Find where the given text appears and provide that cell's center as [x, y] coordinate. 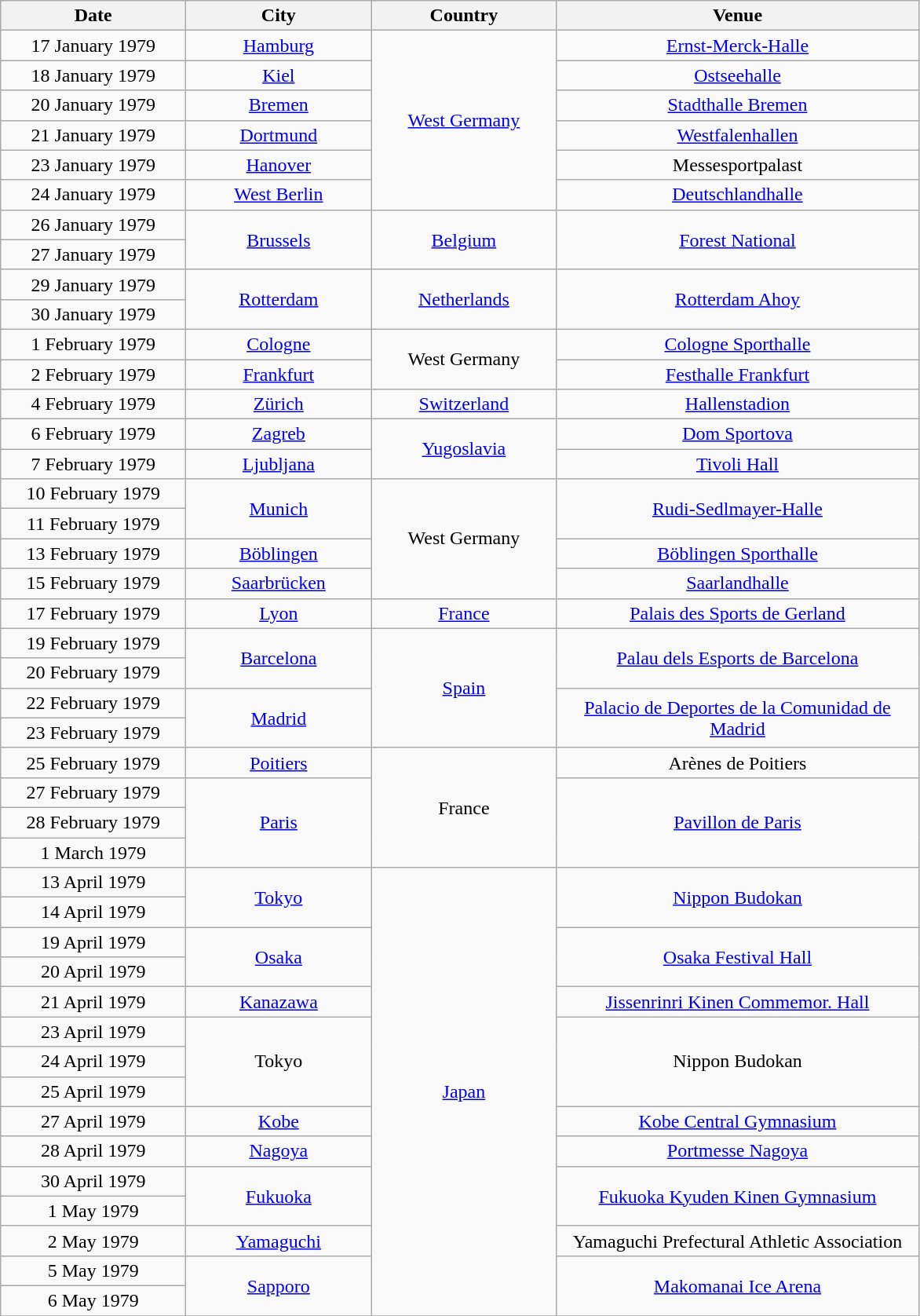
19 April 1979 [93, 942]
Dom Sportova [738, 434]
1 May 1979 [93, 1211]
17 January 1979 [93, 46]
Netherlands [464, 299]
Yamaguchi Prefectural Athletic Association [738, 1241]
23 April 1979 [93, 1032]
26 January 1979 [93, 225]
Fukuoka Kyuden Kinen Gymnasium [738, 1196]
11 February 1979 [93, 524]
Stadthalle Bremen [738, 105]
Cologne Sporthalle [738, 344]
21 April 1979 [93, 1002]
Tivoli Hall [738, 464]
Dortmund [279, 135]
17 February 1979 [93, 613]
1 March 1979 [93, 852]
Lyon [279, 613]
10 February 1979 [93, 494]
Frankfurt [279, 375]
13 February 1979 [93, 554]
30 January 1979 [93, 314]
13 April 1979 [93, 883]
Festhalle Frankfurt [738, 375]
6 May 1979 [93, 1300]
Munich [279, 509]
Venue [738, 16]
Palais des Sports de Gerland [738, 613]
Sapporo [279, 1285]
Kiel [279, 75]
Fukuoka [279, 1196]
Switzerland [464, 404]
Saarbrücken [279, 583]
2 May 1979 [93, 1241]
Barcelona [279, 658]
15 February 1979 [93, 583]
Kanazawa [279, 1002]
Messesportpalast [738, 165]
29 January 1979 [93, 284]
Zürich [279, 404]
Rotterdam Ahoy [738, 299]
West Berlin [279, 195]
19 February 1979 [93, 643]
27 April 1979 [93, 1121]
Ostseehalle [738, 75]
Jissenrinri Kinen Commemor. Hall [738, 1002]
21 January 1979 [93, 135]
Osaka [279, 957]
6 February 1979 [93, 434]
Rotterdam [279, 299]
City [279, 16]
Yugoslavia [464, 449]
Bremen [279, 105]
Pavillon de Paris [738, 822]
18 January 1979 [93, 75]
Deutschlandhalle [738, 195]
Kobe [279, 1121]
Japan [464, 1091]
Paris [279, 822]
Saarlandhalle [738, 583]
28 February 1979 [93, 822]
25 February 1979 [93, 762]
1 February 1979 [93, 344]
Ernst-Merck-Halle [738, 46]
Date [93, 16]
5 May 1979 [93, 1270]
Hallenstadion [738, 404]
Yamaguchi [279, 1241]
Zagreb [279, 434]
Forest National [738, 239]
Ljubljana [279, 464]
Palacio de Deportes de la Comunidad de Madrid [738, 718]
25 April 1979 [93, 1091]
23 February 1979 [93, 733]
Hanover [279, 165]
Country [464, 16]
Westfalenhallen [738, 135]
Böblingen [279, 554]
Makomanai Ice Arena [738, 1285]
7 February 1979 [93, 464]
24 April 1979 [93, 1062]
Kobe Central Gymnasium [738, 1121]
23 January 1979 [93, 165]
Brussels [279, 239]
Hamburg [279, 46]
20 January 1979 [93, 105]
Palau dels Esports de Barcelona [738, 658]
Nagoya [279, 1151]
Portmesse Nagoya [738, 1151]
Rudi-Sedlmayer-Halle [738, 509]
Cologne [279, 344]
24 January 1979 [93, 195]
Böblingen Sporthalle [738, 554]
Poitiers [279, 762]
Madrid [279, 718]
Spain [464, 688]
4 February 1979 [93, 404]
20 February 1979 [93, 673]
2 February 1979 [93, 375]
Belgium [464, 239]
Arènes de Poitiers [738, 762]
27 February 1979 [93, 792]
30 April 1979 [93, 1181]
20 April 1979 [93, 972]
22 February 1979 [93, 703]
28 April 1979 [93, 1151]
27 January 1979 [93, 254]
14 April 1979 [93, 912]
Osaka Festival Hall [738, 957]
